From the cell containing the given text, extract its center point as (X, Y) coordinate. 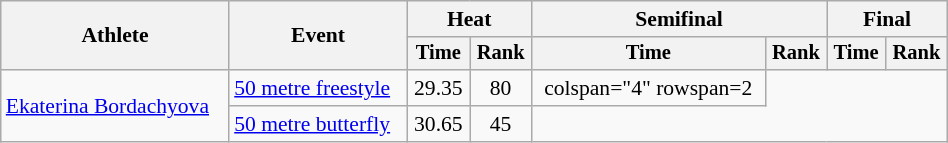
50 metre butterfly (318, 124)
Event (318, 36)
Heat (470, 19)
45 (501, 124)
colspan="4" rowspan=2 (648, 88)
80 (501, 88)
Athlete (115, 36)
30.65 (438, 124)
29.35 (438, 88)
Final (888, 19)
Ekaterina Bordachyova (115, 106)
50 metre freestyle (318, 88)
Semifinal (678, 19)
